Detect which cell encompasses the target text, then output its [x, y] center coordinate. 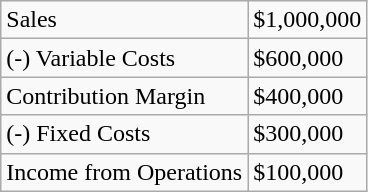
(-) Fixed Costs [124, 134]
$300,000 [308, 134]
Contribution Margin [124, 96]
$1,000,000 [308, 20]
$400,000 [308, 96]
Income from Operations [124, 172]
Sales [124, 20]
(-) Variable Costs [124, 58]
$600,000 [308, 58]
$100,000 [308, 172]
